Search for the cell housing the specified text and yield its (X, Y) center coordinate. 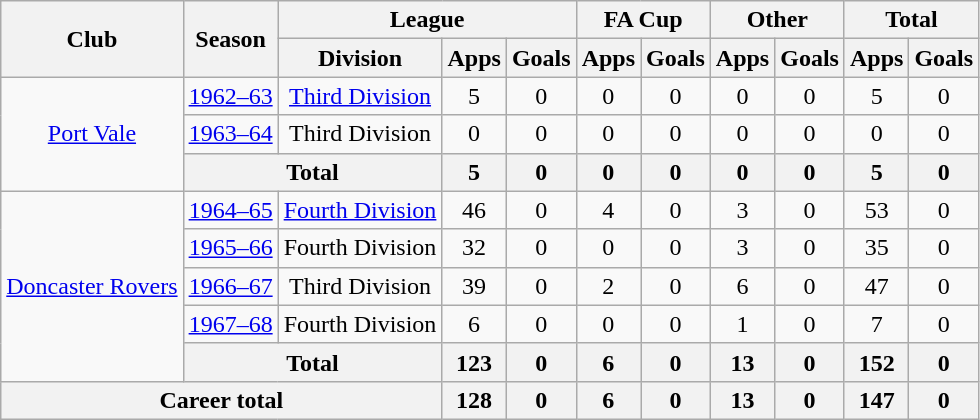
1965–66 (230, 248)
4 (608, 210)
147 (876, 400)
1967–68 (230, 324)
Other (777, 20)
1 (742, 324)
1964–65 (230, 210)
Career total (222, 400)
1966–67 (230, 286)
32 (474, 248)
Port Vale (92, 134)
53 (876, 210)
39 (474, 286)
1962–63 (230, 96)
46 (474, 210)
Division (360, 58)
7 (876, 324)
128 (474, 400)
Club (92, 39)
123 (474, 362)
FA Cup (643, 20)
League (427, 20)
35 (876, 248)
2 (608, 286)
152 (876, 362)
47 (876, 286)
1963–64 (230, 134)
Season (230, 39)
Doncaster Rovers (92, 286)
